Pinpoint the cell where the given text exists, returning its (x, y) midpoint coordinate. 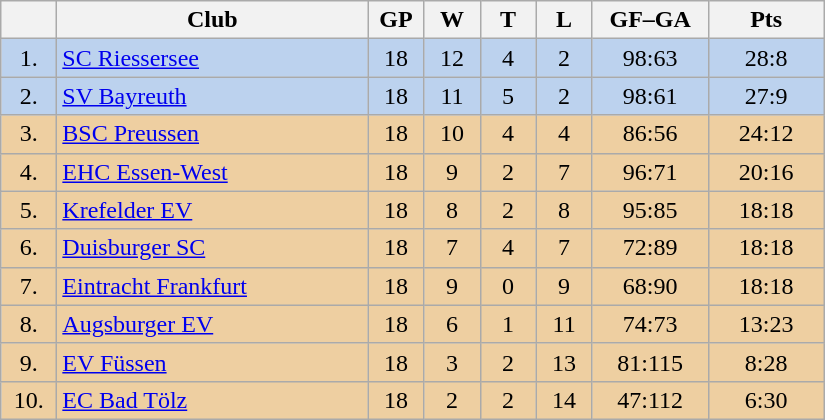
3. (29, 134)
74:73 (650, 324)
27:9 (766, 96)
10 (452, 134)
72:89 (650, 248)
98:63 (650, 58)
T (508, 20)
3 (452, 362)
EV Füssen (212, 362)
Duisburger SC (212, 248)
81:115 (650, 362)
20:16 (766, 172)
8:28 (766, 362)
10. (29, 400)
96:71 (650, 172)
SV Bayreuth (212, 96)
9. (29, 362)
12 (452, 58)
5 (508, 96)
47:112 (650, 400)
1. (29, 58)
6. (29, 248)
28:8 (766, 58)
13:23 (766, 324)
68:90 (650, 286)
BSC Preussen (212, 134)
EC Bad Tölz (212, 400)
Eintracht Frankfurt (212, 286)
86:56 (650, 134)
8. (29, 324)
98:61 (650, 96)
SC Riessersee (212, 58)
Krefelder EV (212, 210)
EHC Essen-West (212, 172)
1 (508, 324)
2. (29, 96)
GF–GA (650, 20)
6 (452, 324)
5. (29, 210)
24:12 (766, 134)
14 (564, 400)
Pts (766, 20)
L (564, 20)
0 (508, 286)
Club (212, 20)
Augsburger EV (212, 324)
95:85 (650, 210)
4. (29, 172)
6:30 (766, 400)
W (452, 20)
GP (396, 20)
7. (29, 286)
13 (564, 362)
